Capture the cell that displays the provided text and extract its (x, y) central coordinate. 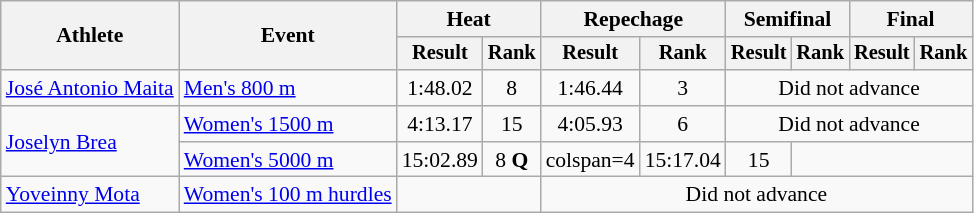
1:48.02 (440, 88)
4:13.17 (440, 124)
Heat (469, 19)
3 (683, 88)
8 (512, 88)
Final (910, 19)
colspan=4 (590, 160)
Women's 1500 m (288, 124)
6 (683, 124)
15:17.04 (683, 160)
Event (288, 36)
Repechage (634, 19)
Semifinal (788, 19)
8 Q (512, 160)
José Antonio Maita (90, 88)
Women's 100 m hurdles (288, 195)
Women's 5000 m (288, 160)
4:05.93 (590, 124)
Joselyn Brea (90, 142)
Men's 800 m (288, 88)
1:46.44 (590, 88)
Yoveinny Mota (90, 195)
Athlete (90, 36)
15:02.89 (440, 160)
